Identify which cell holds the provided text, then report its [x, y] central coordinate. 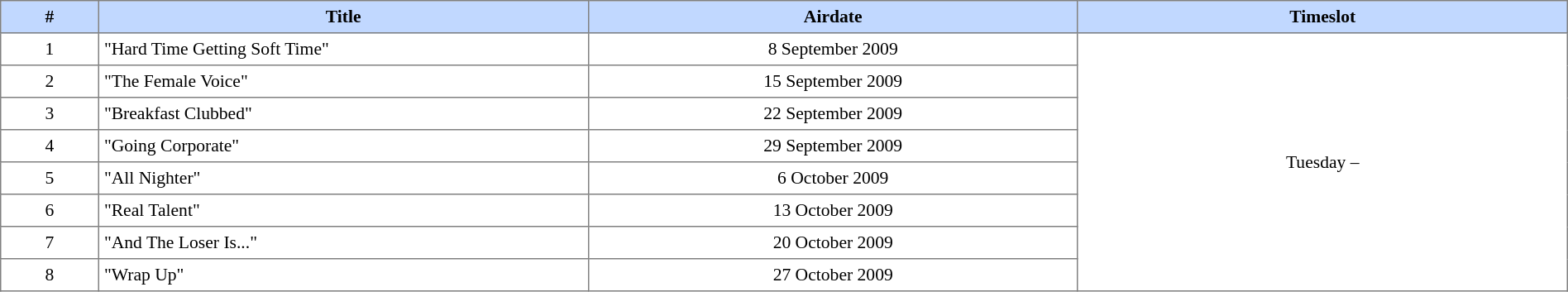
7 [50, 243]
"Wrap Up" [343, 275]
"Real Talent" [343, 210]
5 [50, 179]
8 [50, 275]
"The Female Voice" [343, 81]
8 September 2009 [833, 50]
13 October 2009 [833, 210]
15 September 2009 [833, 81]
# [50, 17]
Airdate [833, 17]
27 October 2009 [833, 275]
4 [50, 146]
29 September 2009 [833, 146]
3 [50, 114]
Tuesday – [1322, 162]
"Breakfast Clubbed" [343, 114]
6 October 2009 [833, 179]
Title [343, 17]
22 September 2009 [833, 114]
6 [50, 210]
"Hard Time Getting Soft Time" [343, 50]
"Going Corporate" [343, 146]
2 [50, 81]
Timeslot [1322, 17]
1 [50, 50]
20 October 2009 [833, 243]
"All Nighter" [343, 179]
"And The Loser Is..." [343, 243]
